From the cell containing the given text, extract its center point as [X, Y] coordinate. 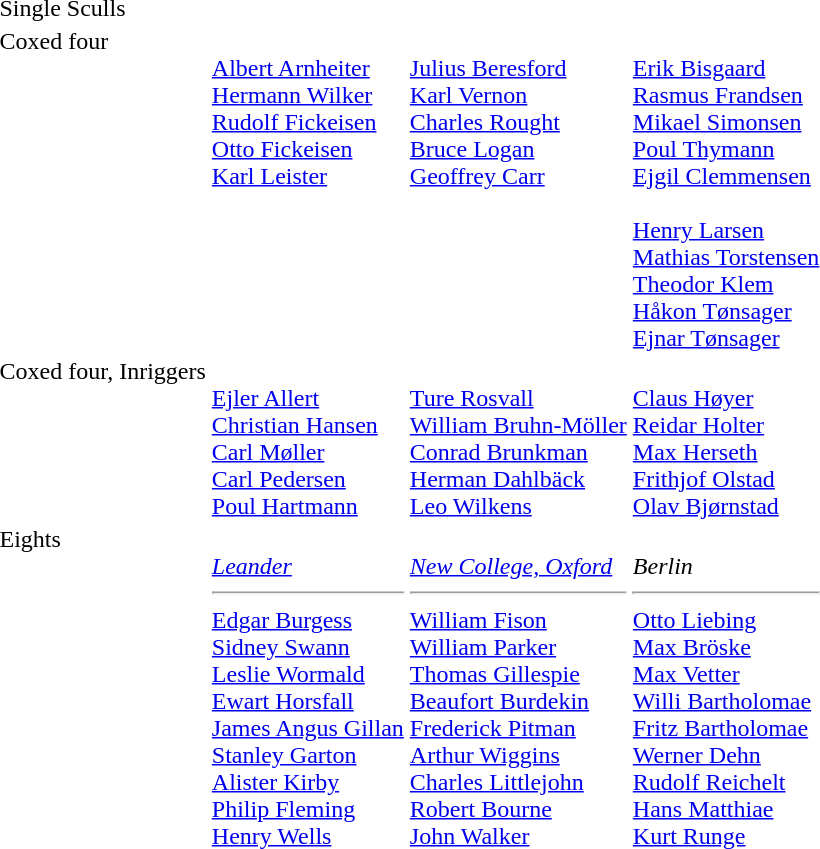
Ejler AllertChristian HansenCarl MøllerCarl PedersenPoul Hartmann [308, 438]
Julius BeresfordKarl VernonCharles RoughtBruce LoganGeoffrey Carr [518, 190]
Albert ArnheiterHermann WilkerRudolf FickeisenOtto FickeisenKarl Leister [308, 190]
Ture RosvallWilliam Bruhn-MöllerConrad BrunkmanHerman DahlbäckLeo Wilkens [518, 438]
